Extract the [X, Y] coordinate from the center of the cell holding the provided text.  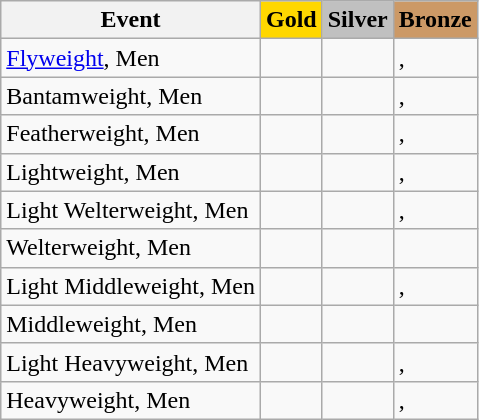
Bantamweight, Men [131, 96]
Event [131, 20]
Gold [291, 20]
Light Welterweight, Men [131, 210]
Featherweight, Men [131, 134]
Heavyweight, Men [131, 400]
Flyweight, Men [131, 58]
Light Heavyweight, Men [131, 362]
Silver [358, 20]
Welterweight, Men [131, 248]
Lightweight, Men [131, 172]
Light Middleweight, Men [131, 286]
Bronze [435, 20]
Middleweight, Men [131, 324]
